Locate the cell with the specified text and output its (x, y) center coordinate. 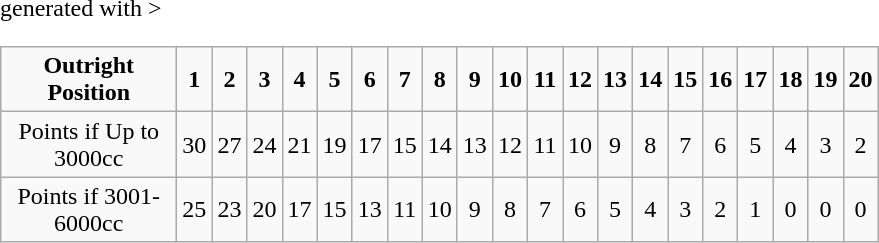
16 (720, 80)
24 (264, 144)
Points if Up to 3000cc (89, 144)
Points if 3001-6000cc (89, 210)
27 (230, 144)
30 (194, 144)
Outright Position (89, 80)
21 (300, 144)
25 (194, 210)
23 (230, 210)
18 (790, 80)
